Identify which cell holds the provided text, then report its (x, y) central coordinate. 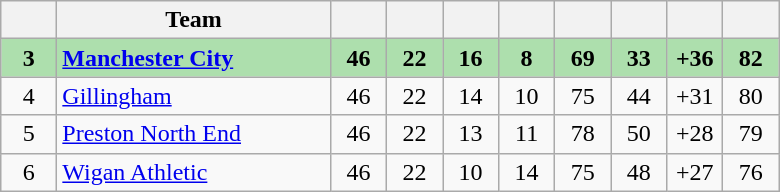
16 (470, 58)
44 (639, 96)
69 (583, 58)
3 (29, 58)
13 (470, 134)
50 (639, 134)
+27 (695, 172)
8 (527, 58)
76 (751, 172)
11 (527, 134)
Gillingham (194, 96)
Preston North End (194, 134)
33 (639, 58)
Wigan Athletic (194, 172)
Team (194, 20)
48 (639, 172)
6 (29, 172)
Manchester City (194, 58)
78 (583, 134)
4 (29, 96)
79 (751, 134)
80 (751, 96)
82 (751, 58)
+36 (695, 58)
+31 (695, 96)
5 (29, 134)
+28 (695, 134)
